From the cell containing the given text, extract its center point as [X, Y] coordinate. 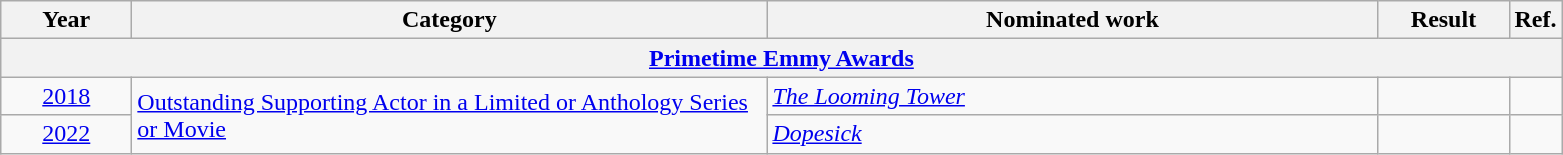
2022 [66, 134]
Outstanding Supporting Actor in a Limited or Anthology Series or Movie [450, 115]
Year [66, 20]
Primetime Emmy Awards [782, 58]
Nominated work [1072, 20]
2018 [66, 96]
Category [450, 20]
The Looming Tower [1072, 96]
Dopesick [1072, 134]
Ref. [1536, 20]
Result [1444, 20]
